Detect which cell encompasses the target text, then output its (X, Y) center coordinate. 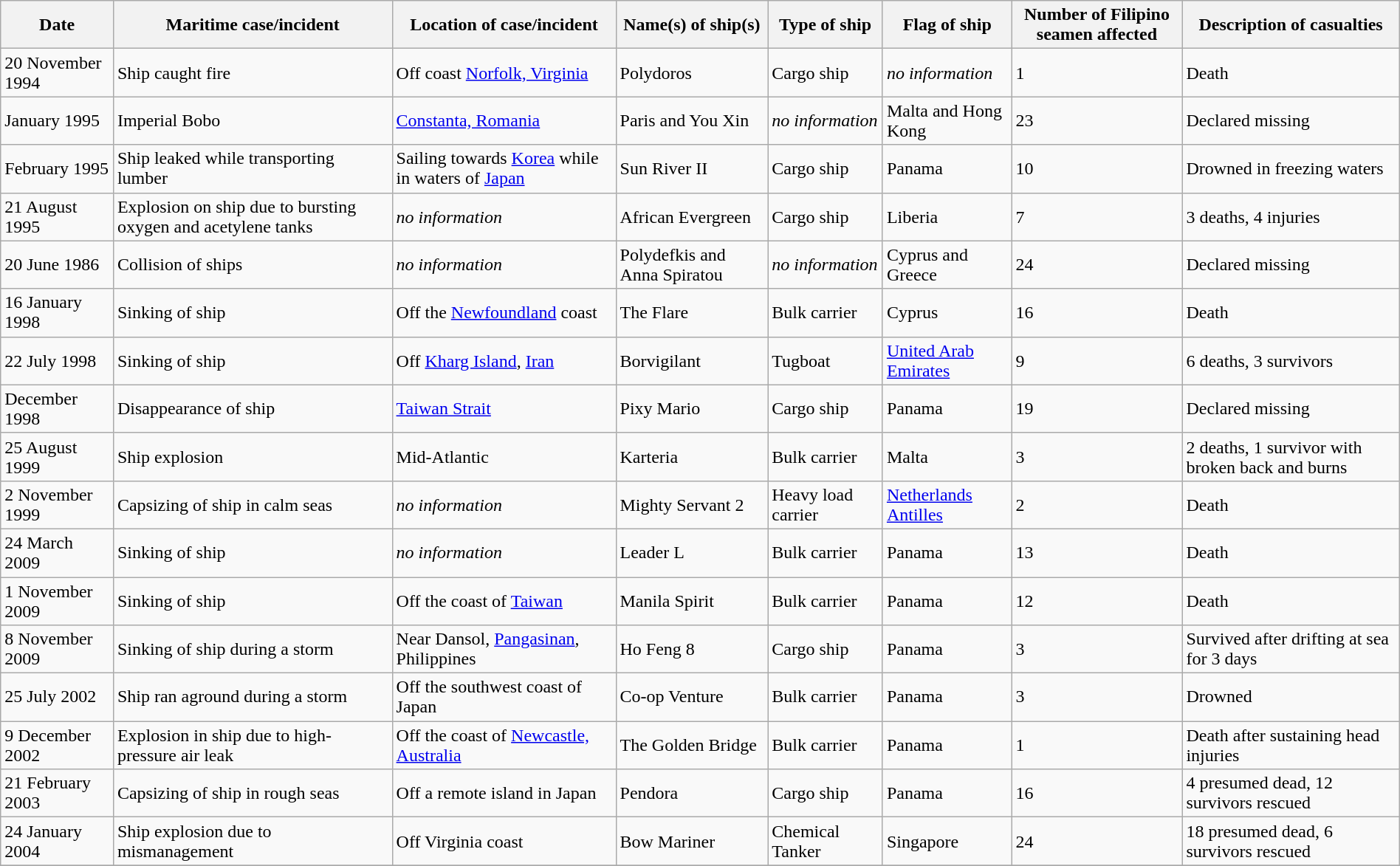
16 January 1998 (58, 313)
Liberia (947, 217)
Capsizing of ship in calm seas (253, 505)
Netherlands Antilles (947, 505)
Off the southwest coast of Japan (504, 697)
Number of Filipino seamen affected (1097, 25)
Co-op Venture (692, 697)
Ship explosion (253, 456)
Tugboat (826, 360)
Mid-Atlantic (504, 456)
Description of casualties (1291, 25)
Malta (947, 456)
Sailing towards Korea while in waters of Japan (504, 168)
24 January 2004 (58, 842)
22 July 1998 (58, 360)
9 (1097, 360)
6 deaths, 3 survivors (1291, 360)
25 August 1999 (58, 456)
Borvigilant (692, 360)
Polydefkis and Anna Spiratou (692, 264)
Mighty Servant 2 (692, 505)
The Flare (692, 313)
Paris and You Xin (692, 121)
Date (58, 25)
Malta and Hong Kong (947, 121)
2 November 1999 (58, 505)
Manila Spirit (692, 601)
United Arab Emirates (947, 360)
Polydoros (692, 72)
18 presumed dead, 6 survivors rescued (1291, 842)
Type of ship (826, 25)
23 (1097, 121)
Drowned (1291, 697)
African Evergreen (692, 217)
7 (1097, 217)
Sinking of ship during a storm (253, 650)
2 deaths, 1 survivor with broken back and burns (1291, 456)
Off Virginia coast (504, 842)
Maritime case/incident (253, 25)
1 November 2009 (58, 601)
Off coast Norfolk, Virginia (504, 72)
Drowned in freezing waters (1291, 168)
Name(s) of ship(s) (692, 25)
Flag of ship (947, 25)
9 December 2002 (58, 746)
19 (1097, 409)
Survived after drifting at sea for 3 days (1291, 650)
Off the coast of Taiwan (504, 601)
Ship leaked while transporting lumber (253, 168)
24 March 2009 (58, 552)
12 (1097, 601)
Capsizing of ship in rough seas (253, 793)
Pixy Mario (692, 409)
21 August 1995 (58, 217)
Chemical Tanker (826, 842)
Off the coast of Newcastle, Australia (504, 746)
Explosion on ship due to bursting oxygen and acetylene tanks (253, 217)
Explosion in ship due to high-pressure air leak (253, 746)
Off the Newfoundland coast (504, 313)
The Golden Bridge (692, 746)
Ship explosion due to mismanagement (253, 842)
Location of case/incident (504, 25)
2 (1097, 505)
Pendora (692, 793)
Death after sustaining head injuries (1291, 746)
Ho Feng 8 (692, 650)
Ship caught fire (253, 72)
20 November 1994 (58, 72)
Leader L (692, 552)
10 (1097, 168)
February 1995 (58, 168)
Off Kharg Island, Iran (504, 360)
Imperial Bobo (253, 121)
Cyprus and Greece (947, 264)
January 1995 (58, 121)
20 June 1986 (58, 264)
25 July 2002 (58, 697)
21 February 2003 (58, 793)
Heavy load carrier (826, 505)
Constanta, Romania (504, 121)
Disappearance of ship (253, 409)
Near Dansol, Pangasinan, Philippines (504, 650)
Singapore (947, 842)
Bow Mariner (692, 842)
Ship ran aground during a storm (253, 697)
Sun River II (692, 168)
Taiwan Strait (504, 409)
13 (1097, 552)
4 presumed dead, 12 survivors rescued (1291, 793)
Collision of ships (253, 264)
December 1998 (58, 409)
3 deaths, 4 injuries (1291, 217)
Karteria (692, 456)
8 November 2009 (58, 650)
Off a remote island in Japan (504, 793)
Cyprus (947, 313)
